Pinpoint the cell where the given text exists, returning its [x, y] midpoint coordinate. 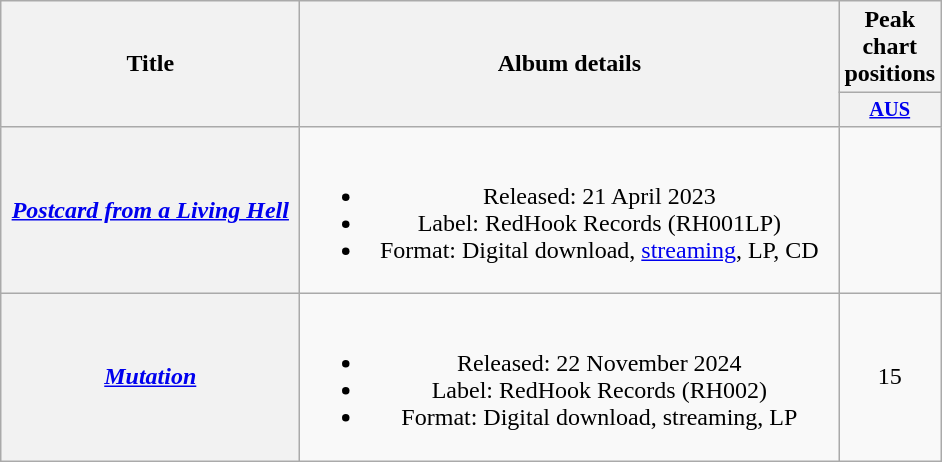
AUS [890, 110]
Released: 22 November 2024Label: RedHook Records (RH002)Format: Digital download, streaming, LP [570, 378]
15 [890, 378]
Album details [570, 64]
Peak chartpositions [890, 47]
Postcard from a Living Hell [150, 210]
Released: 21 April 2023Label: RedHook Records (RH001LP)Format: Digital download, streaming, LP, CD [570, 210]
Mutation [150, 378]
Title [150, 64]
